Return (X, Y) of the center of cell containing provided text 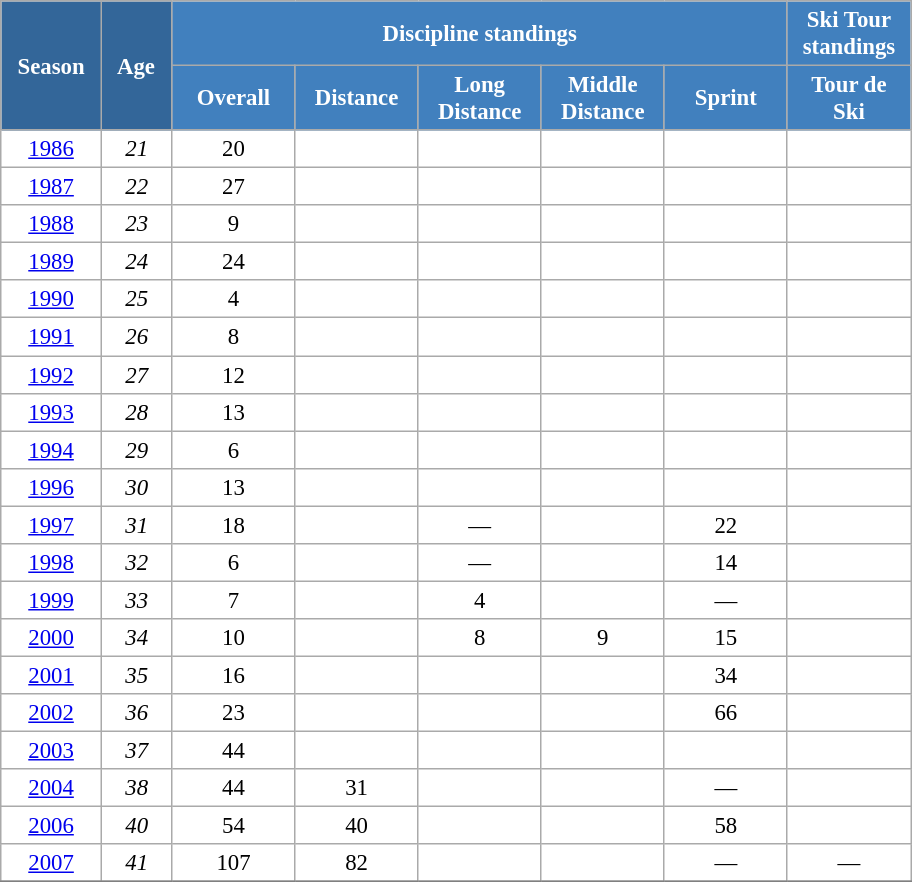
18 (234, 525)
1990 (52, 299)
1993 (52, 412)
1996 (52, 487)
Tour deSki (848, 98)
2000 (52, 638)
7 (234, 600)
Middle Distance (602, 98)
1989 (52, 262)
14 (726, 563)
21 (136, 149)
1986 (52, 149)
2001 (52, 675)
33 (136, 600)
28 (136, 412)
10 (234, 638)
1991 (52, 337)
Ski Tour standings (848, 34)
1997 (52, 525)
2006 (52, 826)
54 (234, 826)
20 (234, 149)
2003 (52, 751)
16 (234, 675)
32 (136, 563)
2007 (52, 863)
1992 (52, 375)
29 (136, 450)
25 (136, 299)
37 (136, 751)
36 (136, 713)
Distance (356, 98)
26 (136, 337)
107 (234, 863)
Discipline standings (480, 34)
2002 (52, 713)
15 (726, 638)
38 (136, 788)
41 (136, 863)
1988 (52, 224)
12 (234, 375)
2004 (52, 788)
1998 (52, 563)
1987 (52, 187)
1994 (52, 450)
Age (136, 66)
30 (136, 487)
35 (136, 675)
82 (356, 863)
Long Distance (480, 98)
58 (726, 826)
Overall (234, 98)
Sprint (726, 98)
66 (726, 713)
Season (52, 66)
1999 (52, 600)
